Scan for the cell matching the given text and deliver its (X, Y) coordinate at center. 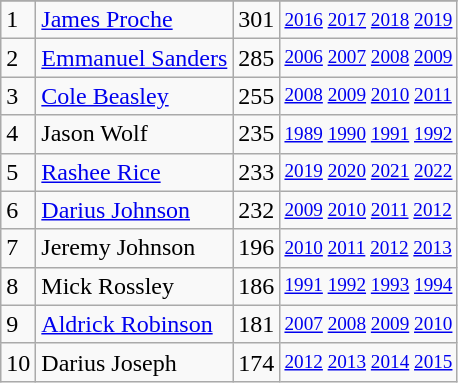
Jeremy Johnson (134, 248)
2 (18, 58)
301 (256, 20)
8 (18, 286)
2008 2009 2010 2011 (368, 96)
Darius Johnson (134, 210)
10 (18, 362)
Rashee Rice (134, 172)
2019 2020 2021 2022 (368, 172)
181 (256, 324)
Darius Joseph (134, 362)
6 (18, 210)
2009 2010 2011 2012 (368, 210)
Emmanuel Sanders (134, 58)
2010 2011 2012 2013 (368, 248)
235 (256, 134)
174 (256, 362)
2016 2017 2018 2019 (368, 20)
Aldrick Robinson (134, 324)
1989 1990 1991 1992 (368, 134)
Jason Wolf (134, 134)
2012 2013 2014 2015 (368, 362)
Mick Rossley (134, 286)
1 (18, 20)
232 (256, 210)
1991 1992 1993 1994 (368, 286)
196 (256, 248)
7 (18, 248)
Cole Beasley (134, 96)
2007 2008 2009 2010 (368, 324)
5 (18, 172)
James Proche (134, 20)
4 (18, 134)
186 (256, 286)
2006 2007 2008 2009 (368, 58)
285 (256, 58)
255 (256, 96)
233 (256, 172)
3 (18, 96)
9 (18, 324)
